Return (X, Y) of the center of cell containing provided text 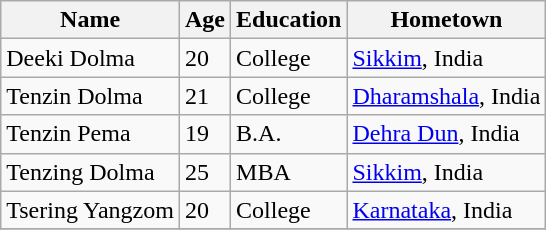
Deeki Dolma (90, 58)
21 (204, 96)
Age (204, 20)
25 (204, 172)
Karnataka, India (446, 210)
Education (289, 20)
Tenzin Dolma (90, 96)
Tenzin Pema (90, 134)
19 (204, 134)
Tsering Yangzom (90, 210)
Dharamshala, India (446, 96)
B.A. (289, 134)
Dehra Dun, India (446, 134)
Tenzing Dolma (90, 172)
Name (90, 20)
Hometown (446, 20)
MBA (289, 172)
